Return [x, y] of the center of cell containing provided text 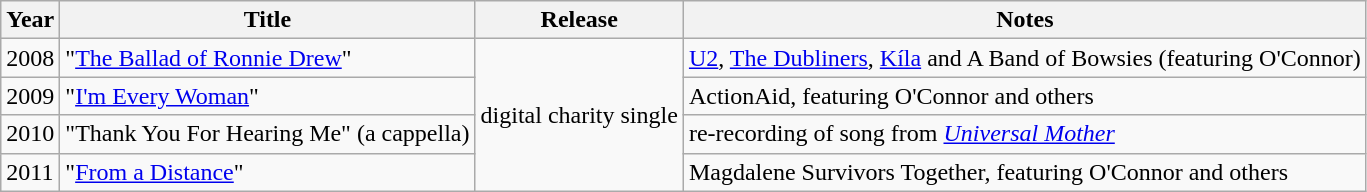
"I'm Every Woman" [268, 96]
2009 [30, 96]
Magdalene Survivors Together, featuring O'Connor and others [1024, 172]
2011 [30, 172]
ActionAid, featuring O'Connor and others [1024, 96]
Title [268, 20]
"The Ballad of Ronnie Drew" [268, 58]
U2, The Dubliners, Kíla and A Band of Bowsies (featuring O'Connor) [1024, 58]
Release [579, 20]
2008 [30, 58]
Notes [1024, 20]
Year [30, 20]
digital charity single [579, 115]
"Thank You For Hearing Me" (a cappella) [268, 134]
"From a Distance" [268, 172]
2010 [30, 134]
re-recording of song from Universal Mother [1024, 134]
